For the text-containing cell, return its midpoint in (X, Y) coordinate format. 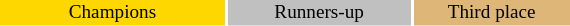
Champions (112, 13)
Runners-up (319, 13)
Third place (492, 13)
